From the cell containing the given text, extract its center point as (X, Y) coordinate. 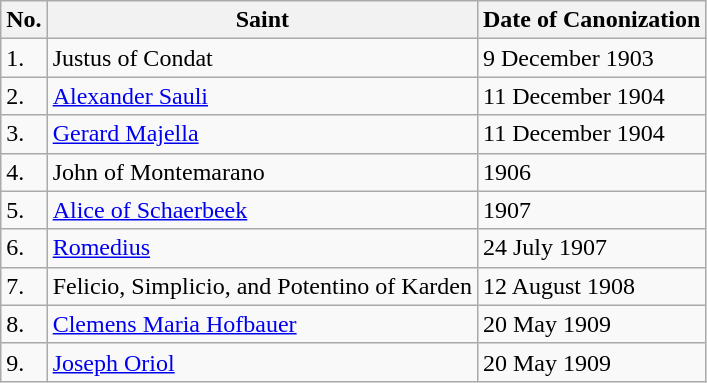
Clemens Maria Hofbauer (262, 324)
Date of Canonization (591, 20)
Joseph Oriol (262, 362)
1. (24, 58)
John of Montemarano (262, 172)
12 August 1908 (591, 286)
1907 (591, 210)
5. (24, 210)
No. (24, 20)
1906 (591, 172)
24 July 1907 (591, 248)
Felicio, Simplicio, and Potentino of Karden (262, 286)
2. (24, 96)
6. (24, 248)
8. (24, 324)
9. (24, 362)
Gerard Majella (262, 134)
Alice of Schaerbeek (262, 210)
Justus of Condat (262, 58)
Alexander Sauli (262, 96)
Saint (262, 20)
9 December 1903 (591, 58)
4. (24, 172)
3. (24, 134)
7. (24, 286)
Romedius (262, 248)
